Return the [X, Y] coordinate for the center point of the cell that contains the specified text.  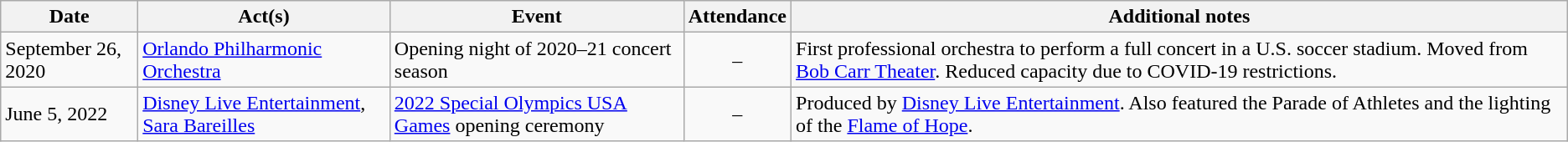
Opening night of 2020–21 concert season [536, 60]
June 5, 2022 [70, 114]
Produced by Disney Live Entertainment. Also featured the Parade of Athletes and the lighting of the Flame of Hope. [1179, 114]
Date [70, 17]
Act(s) [265, 17]
September 26, 2020 [70, 60]
Additional notes [1179, 17]
Attendance [737, 17]
Disney Live Entertainment, Sara Bareilles [265, 114]
Event [536, 17]
2022 Special Olympics USA Games opening ceremony [536, 114]
Orlando Philharmonic Orchestra [265, 60]
